Return [X, Y] of the center of cell containing provided text 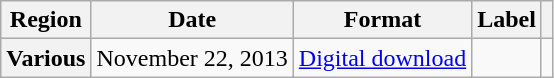
Digital download [382, 58]
Format [382, 20]
Label [507, 20]
Region [46, 20]
November 22, 2013 [192, 58]
Date [192, 20]
Various [46, 58]
